Return [X, Y] of the center of cell containing provided text 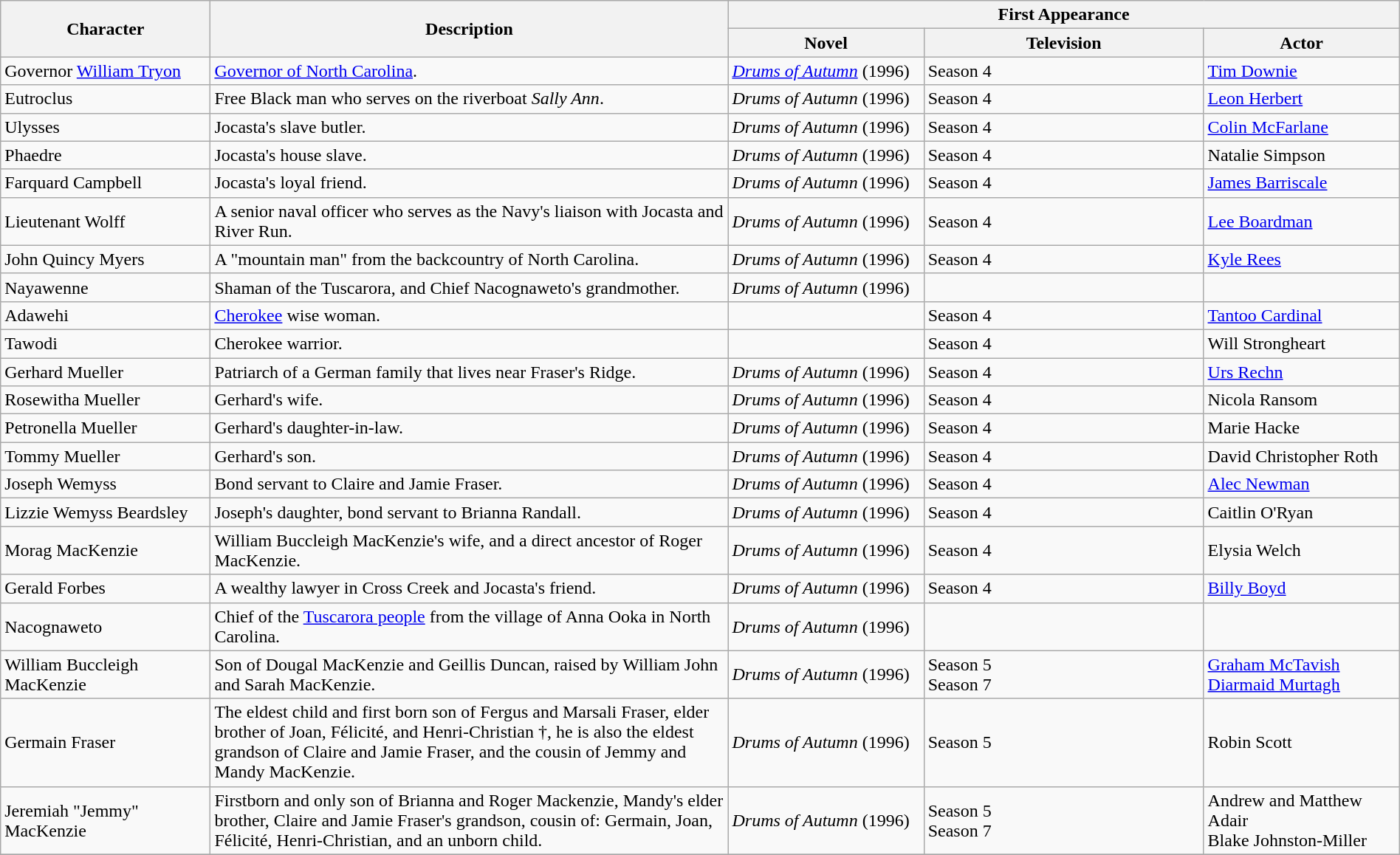
Patriarch of a German family that lives near Fraser's Ridge. [470, 371]
Nayawenne [106, 287]
Petronella Mueller [106, 428]
Caitlin O'Ryan [1301, 512]
William Buccleigh MacKenzie's wife, and a direct ancestor of Roger MacKenzie. [470, 551]
Elysia Welch [1301, 551]
Urs Rechn [1301, 371]
Television [1063, 43]
Billy Boyd [1301, 588]
Jeremiah "Jemmy" MacKenzie [106, 820]
Character [106, 29]
Lizzie Wemyss Beardsley [106, 512]
Tantoo Cardinal [1301, 315]
A "mountain man" from the backcountry of North Carolina. [470, 259]
Andrew and Matthew AdairBlake Johnston-Miller [1301, 820]
Ulysses [106, 127]
Alec Newman [1301, 484]
Free Black man who serves on the riverboat Sally Ann. [470, 99]
Tommy Mueller [106, 456]
Leon Herbert [1301, 99]
Jocasta's loyal friend. [470, 183]
Farquard Campbell [106, 183]
Nacognaweto [106, 626]
Actor [1301, 43]
Governor William Tryon [106, 71]
Gerhard's wife. [470, 400]
Gerhard's daughter-in-law. [470, 428]
Description [470, 29]
Gerhard Mueller [106, 371]
Cherokee warrior. [470, 343]
Lee Boardman [1301, 222]
Jocasta's slave butler. [470, 127]
A wealthy lawyer in Cross Creek and Jocasta's friend. [470, 588]
John Quincy Myers [106, 259]
Natalie Simpson [1301, 155]
First Appearance [1063, 15]
Eutroclus [106, 99]
Bond servant to Claire and Jamie Fraser. [470, 484]
Tim Downie [1301, 71]
Season 5 [1063, 743]
Adawehi [106, 315]
Morag MacKenzie [106, 551]
Shaman of the Tuscarora, and Chief Nacognaweto's grandmother. [470, 287]
Robin Scott [1301, 743]
Jocasta's house slave. [470, 155]
Germain Fraser [106, 743]
William Buccleigh MacKenzie [106, 675]
Marie Hacke [1301, 428]
Will Strongheart [1301, 343]
Rosewitha Mueller [106, 400]
Graham McTavishDiarmaid Murtagh [1301, 675]
Phaedre [106, 155]
Gerald Forbes [106, 588]
Joseph's daughter, bond servant to Brianna Randall. [470, 512]
Joseph Wemyss [106, 484]
David Christopher Roth [1301, 456]
Gerhard's son. [470, 456]
A senior naval officer who serves as the Navy's liaison with Jocasta and River Run. [470, 222]
James Barriscale [1301, 183]
Kyle Rees [1301, 259]
Son of Dougal MacKenzie and Geillis Duncan, raised by William John and Sarah MacKenzie. [470, 675]
Tawodi [106, 343]
Chief of the Tuscarora people from the village of Anna Ooka in North Carolina. [470, 626]
Colin McFarlane [1301, 127]
Lieutenant Wolff [106, 222]
Nicola Ransom [1301, 400]
Cherokee wise woman. [470, 315]
Novel [826, 43]
Governor of North Carolina. [470, 71]
